Determine the (X, Y) coordinate at the center of the cell enclosing the given text.  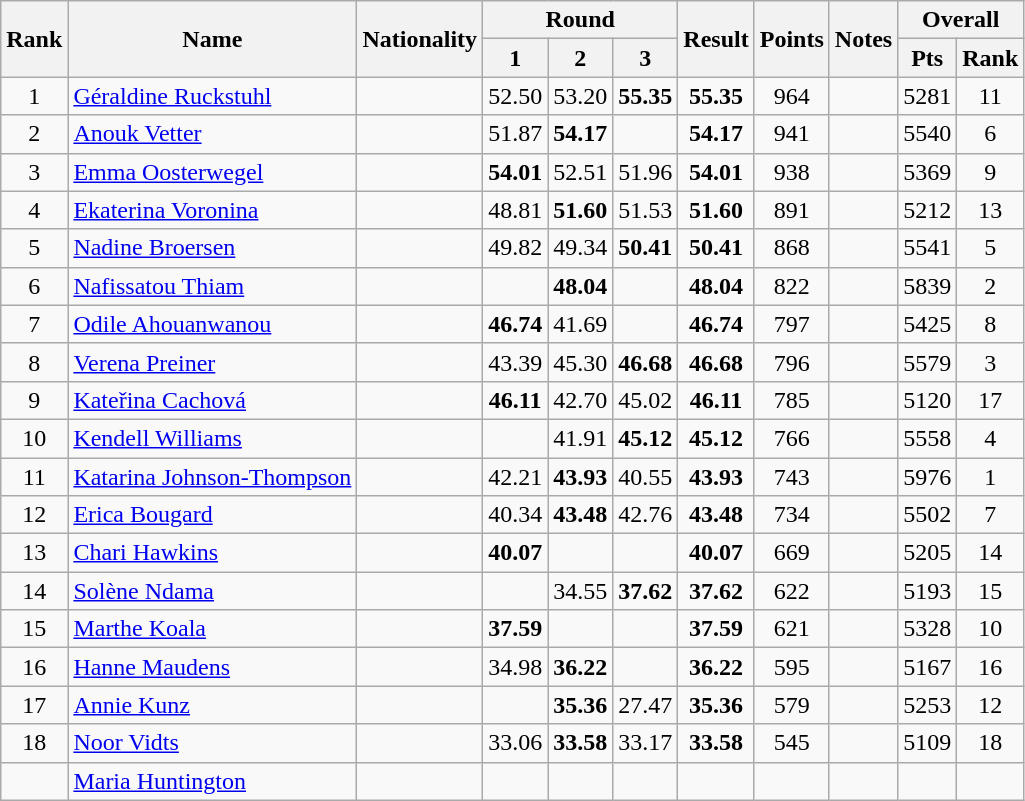
941 (792, 134)
595 (792, 667)
5328 (928, 629)
5109 (928, 743)
34.55 (580, 591)
5205 (928, 553)
Erica Bougard (212, 515)
5579 (928, 362)
Verena Preiner (212, 362)
5193 (928, 591)
5839 (928, 286)
40.34 (516, 515)
51.53 (646, 210)
Odile Ahouanwanou (212, 324)
Overall (961, 20)
5425 (928, 324)
27.47 (646, 705)
5502 (928, 515)
797 (792, 324)
Result (716, 39)
Nadine Broersen (212, 248)
49.82 (516, 248)
Nationality (420, 39)
579 (792, 705)
Maria Huntington (212, 781)
5541 (928, 248)
42.70 (580, 400)
785 (792, 400)
Noor Vidts (212, 743)
45.30 (580, 362)
Notes (863, 39)
45.02 (646, 400)
53.20 (580, 96)
Chari Hawkins (212, 553)
868 (792, 248)
41.69 (580, 324)
964 (792, 96)
Hanne Maudens (212, 667)
Emma Oosterwegel (212, 172)
43.39 (516, 362)
Annie Kunz (212, 705)
Points (792, 39)
5253 (928, 705)
42.76 (646, 515)
33.17 (646, 743)
766 (792, 438)
Kateřina Cachová (212, 400)
40.55 (646, 477)
938 (792, 172)
Solène Ndama (212, 591)
5558 (928, 438)
52.51 (580, 172)
545 (792, 743)
Kendell Williams (212, 438)
49.34 (580, 248)
743 (792, 477)
Round (580, 20)
42.21 (516, 477)
822 (792, 286)
734 (792, 515)
33.06 (516, 743)
796 (792, 362)
52.50 (516, 96)
34.98 (516, 667)
Pts (928, 58)
Anouk Vetter (212, 134)
Name (212, 39)
Nafissatou Thiam (212, 286)
Katarina Johnson-Thompson (212, 477)
5212 (928, 210)
5281 (928, 96)
41.91 (580, 438)
48.81 (516, 210)
Marthe Koala (212, 629)
5540 (928, 134)
Géraldine Ruckstuhl (212, 96)
5369 (928, 172)
621 (792, 629)
51.96 (646, 172)
51.87 (516, 134)
5976 (928, 477)
5167 (928, 667)
5120 (928, 400)
622 (792, 591)
Ekaterina Voronina (212, 210)
669 (792, 553)
891 (792, 210)
